Locate the cell with the specified text and output its (X, Y) center coordinate. 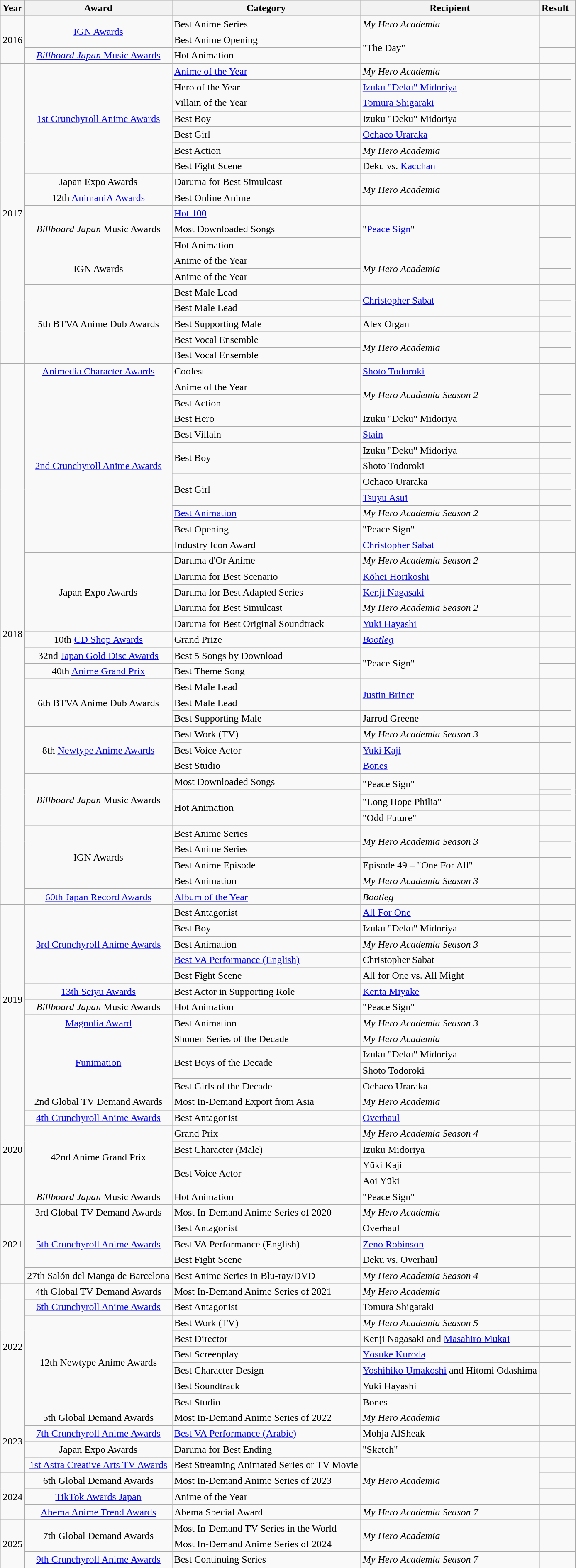
Yuki Kaji (450, 750)
1st Crunchyroll Anime Awards (98, 119)
All for One vs. All Might (450, 976)
Animedia Character Awards (98, 371)
Best Character (Male) (266, 1149)
Most In-Demand Anime Series of 2022 (266, 1417)
Best Character Design (266, 1370)
2018 (12, 634)
Most In-Demand Export from Asia (266, 1102)
"Odd Future" (450, 818)
3rd Crunchyroll Anime Awards (98, 944)
32nd Japan Gold Disc Awards (98, 655)
Kenta Miyake (450, 992)
Magnolia Award (98, 1023)
2024 (12, 1497)
2017 (12, 213)
Coolest (266, 371)
2016 (12, 40)
Kenji Nagasaki and Masahiro Mukai (450, 1339)
Year (12, 8)
4th Global TV Demand Awards (98, 1291)
Daruma for Best Ending (266, 1449)
Tsuyu Asui (450, 498)
Aoi Yūki (450, 1181)
Abema Anime Trend Awards (98, 1512)
5th BTVA Anime Dub Awards (98, 324)
4th Crunchyroll Anime Awards (98, 1118)
13th Seiyu Awards (98, 992)
Deku vs. Kacchan (450, 166)
Grand Prize (266, 639)
10th CD Shop Awards (98, 639)
Most In-Demand Anime Series of 2023 (266, 1481)
8th Newtype Anime Awards (98, 750)
My Hero Academia Season 5 (450, 1323)
Best Boys of the Decade (266, 1062)
60th Japan Record Awards (98, 897)
Best Anime Series in Blu-ray/DVD (266, 1276)
Daruma for Best Adapted Series (266, 592)
5th Global Demand Awards (98, 1417)
Award (98, 8)
Best Actor in Supporting Role (266, 992)
Funimation (98, 1062)
Most In-Demand Anime Series of 2020 (266, 1213)
Industry Icon Award (266, 545)
Most In-Demand Anime Series of 2021 (266, 1291)
Justin Briner (450, 695)
Recipient (450, 8)
Stain (450, 434)
Jarrod Greene (450, 719)
Best Continuing Series (266, 1560)
Daruma for Best Original Soundtrack (266, 624)
Best Soundtrack (266, 1386)
2nd Crunchyroll Anime Awards (98, 466)
2020 (12, 1149)
2019 (12, 999)
12th AnimaniA Awards (98, 198)
Mohja AlSheak (450, 1433)
Deku vs. Overhaul (450, 1260)
Best Streaming Animated Series or TV Movie (266, 1465)
Most In-Demand Anime Series of 2024 (266, 1544)
Abema Special Award (266, 1512)
Hero of the Year (266, 87)
Daruma for Best Scenario (266, 576)
Result (555, 8)
Best 5 Songs by Download (266, 655)
9th Crunchyroll Anime Awards (98, 1560)
42nd Anime Grand Prix (98, 1157)
Shonen Series of the Decade (266, 1039)
7th Crunchyroll Anime Awards (98, 1433)
6th BTVA Anime Dub Awards (98, 703)
6th Global Demand Awards (98, 1481)
TikTok Awards Japan (98, 1497)
Category (266, 8)
Best Villain (266, 434)
1st Astra Creative Arts TV Awards (98, 1465)
Best Screenplay (266, 1354)
5th Crunchyroll Anime Awards (98, 1244)
2022 (12, 1347)
2nd Global TV Demand Awards (98, 1102)
27th Salón del Manga de Barcelona (98, 1276)
Grand Prix (266, 1133)
Zeno Robinson (450, 1244)
Best Girls of the Decade (266, 1086)
Album of the Year (266, 897)
Best Anime Opening (266, 40)
Daruma d'Or Anime (266, 561)
"Sketch" (450, 1449)
2025 (12, 1544)
2021 (12, 1244)
Yoshihiko Umakoshi and Hitomi Odashima (450, 1370)
Alex Organ (450, 324)
Best Director (266, 1339)
3rd Global TV Demand Awards (98, 1213)
Most In-Demand TV Series in the World (266, 1528)
Best VA Performance (Arabic) (266, 1433)
"The Day" (450, 48)
Kenji Nagasaki (450, 592)
12th Newtype Anime Awards (98, 1362)
Yōsuke Kuroda (450, 1354)
2023 (12, 1441)
40th Anime Grand Prix (98, 671)
Izuku Midoriya (450, 1149)
Best Online Anime (266, 198)
Best Theme Song (266, 671)
Best Hero (266, 418)
Yūki Kaji (450, 1165)
Hot 100 (266, 214)
Kōhei Horikoshi (450, 576)
7th Global Demand Awards (98, 1536)
6th Crunchyroll Anime Awards (98, 1307)
Villain of the Year (266, 103)
Episode 49 – "One For All" (450, 865)
All For One (450, 912)
Best Anime Episode (266, 865)
Best Opening (266, 529)
"Long Hope Philia" (450, 802)
